Locate the cell with the specified text and output its (x, y) center coordinate. 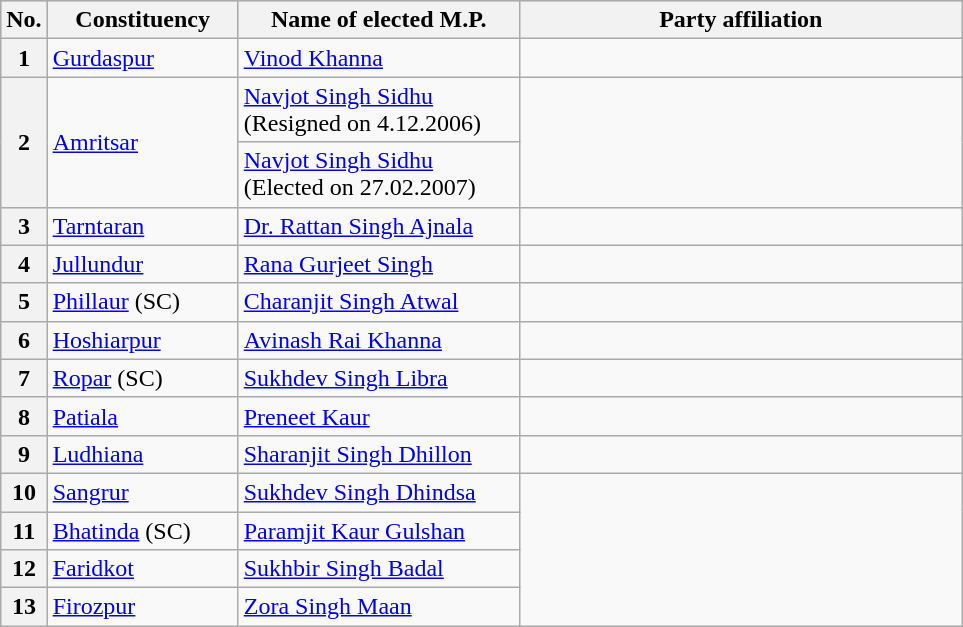
Ropar (SC) (142, 378)
Ludhiana (142, 454)
7 (24, 378)
11 (24, 531)
Jullundur (142, 264)
Vinod Khanna (378, 58)
2 (24, 142)
Sukhdev Singh Dhindsa (378, 492)
Navjot Singh Sidhu(Elected on 27.02.2007) (378, 174)
Bhatinda (SC) (142, 531)
Hoshiarpur (142, 340)
No. (24, 20)
1 (24, 58)
Constituency (142, 20)
Preneet Kaur (378, 416)
Sukhdev Singh Libra (378, 378)
5 (24, 302)
6 (24, 340)
Sangrur (142, 492)
13 (24, 607)
Avinash Rai Khanna (378, 340)
Phillaur (SC) (142, 302)
Sharanjit Singh Dhillon (378, 454)
Zora Singh Maan (378, 607)
Paramjit Kaur Gulshan (378, 531)
Amritsar (142, 142)
Rana Gurjeet Singh (378, 264)
4 (24, 264)
Charanjit Singh Atwal (378, 302)
Tarntaran (142, 226)
Party affiliation (740, 20)
Faridkot (142, 569)
8 (24, 416)
Gurdaspur (142, 58)
12 (24, 569)
Sukhbir Singh Badal (378, 569)
Patiala (142, 416)
9 (24, 454)
Dr. Rattan Singh Ajnala (378, 226)
Firozpur (142, 607)
3 (24, 226)
10 (24, 492)
Name of elected M.P. (378, 20)
Navjot Singh Sidhu (Resigned on 4.12.2006) (378, 110)
